Determine the (x, y) coordinate at the center of the cell enclosing the given text.  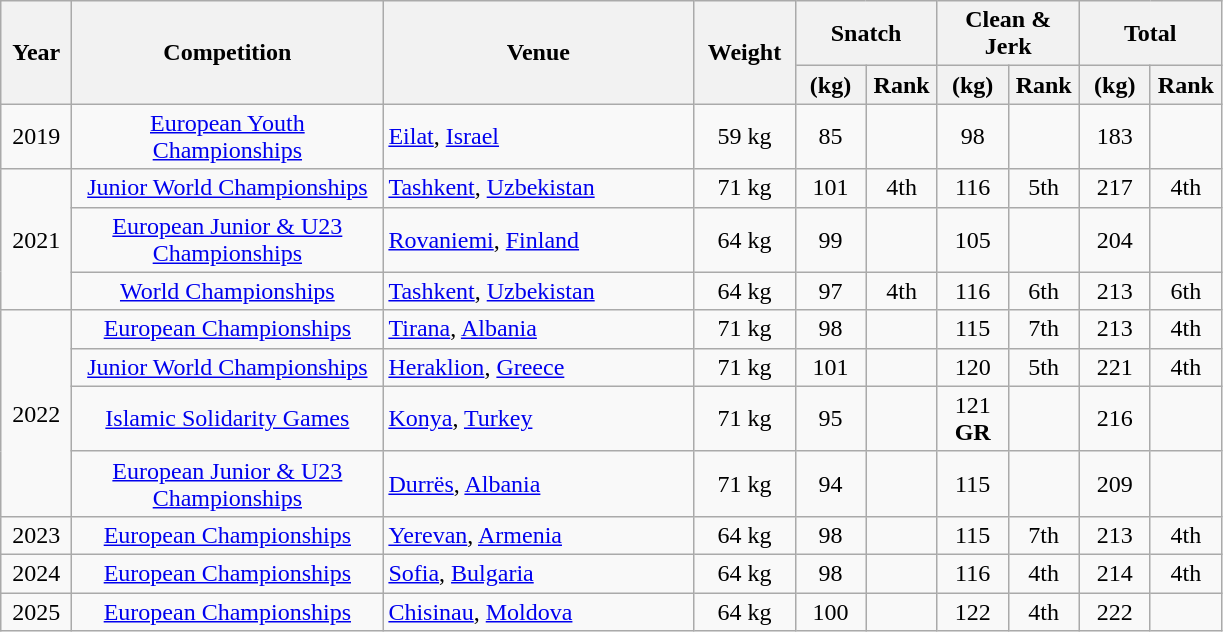
European Youth Championships (228, 136)
105 (972, 240)
183 (1114, 136)
120 (972, 367)
97 (830, 291)
Competition (228, 52)
Venue (538, 52)
222 (1114, 611)
221 (1114, 367)
95 (830, 418)
216 (1114, 418)
217 (1114, 188)
Eilat, Israel (538, 136)
2021 (36, 240)
2025 (36, 611)
Chisinau, Moldova (538, 611)
2024 (36, 573)
Konya, Turkey (538, 418)
85 (830, 136)
209 (1114, 484)
122 (972, 611)
Total (1150, 34)
Rovaniemi, Finland (538, 240)
204 (1114, 240)
2019 (36, 136)
Tirana, Albania (538, 329)
Yerevan, Armenia (538, 535)
Sofia, Bulgaria (538, 573)
100 (830, 611)
Durrës, Albania (538, 484)
94 (830, 484)
99 (830, 240)
214 (1114, 573)
59 kg (744, 136)
Islamic Solidarity Games (228, 418)
World Championships (228, 291)
Weight (744, 52)
Year (36, 52)
121GR (972, 418)
Snatch (866, 34)
2023 (36, 535)
Clean & Jerk (1008, 34)
2022 (36, 413)
Heraklion, Greece (538, 367)
